Identify which cell holds the provided text, then report its [X, Y] central coordinate. 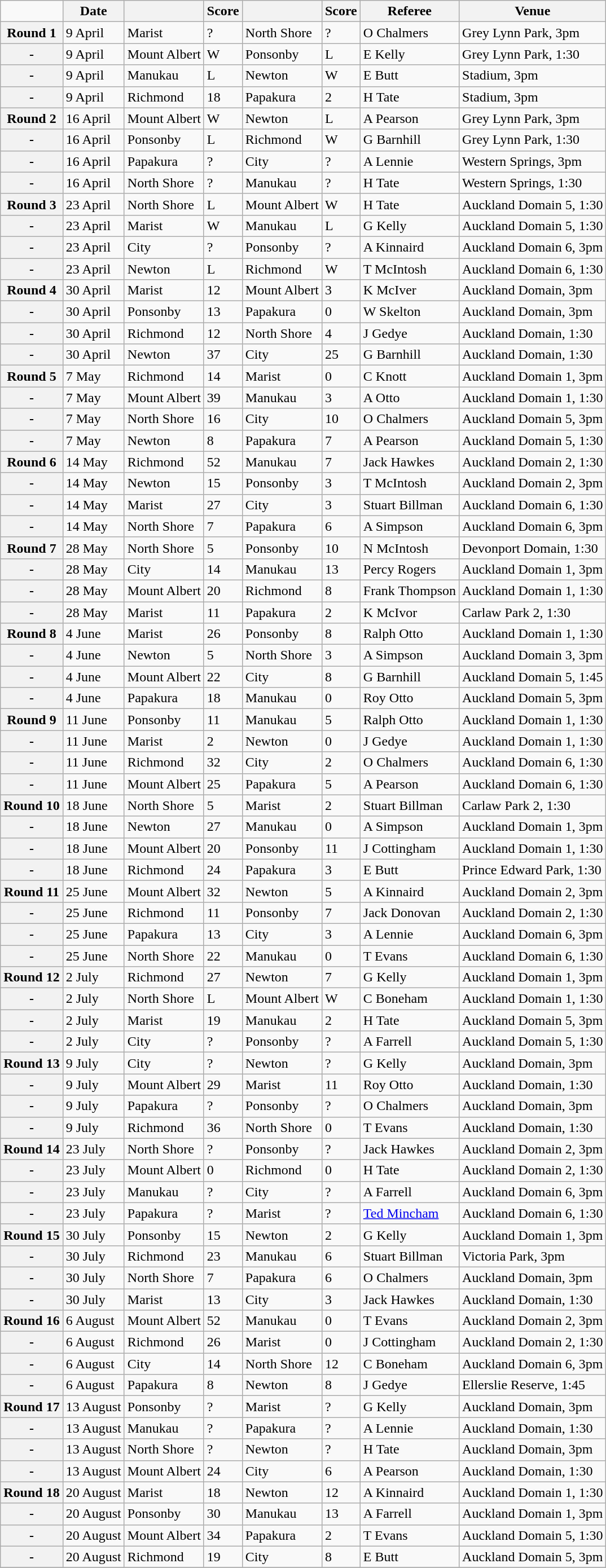
Round 3 [32, 204]
Victoria Park, 3pm [533, 1256]
36 [223, 1127]
Venue [533, 11]
Round 8 [32, 634]
Auckland Domain 3, 3pm [533, 655]
34 [223, 1535]
Round 15 [32, 1235]
Prince Edward Park, 1:30 [533, 870]
Auckland Domain 5, 1:45 [533, 677]
W Skelton [410, 312]
Round 9 [32, 720]
Round 7 [32, 548]
E Kelly [410, 54]
Round 6 [32, 462]
Percy Rogers [410, 569]
Frank Thompson [410, 591]
Ted Mincham [410, 1213]
Devonport Domain, 1:30 [533, 548]
Western Springs, 1:30 [533, 183]
29 [223, 1085]
C Knott [410, 376]
A Otto [410, 398]
Round 11 [32, 891]
39 [223, 398]
Round 5 [32, 376]
Round 14 [32, 1149]
Round 10 [32, 805]
K McIver [410, 290]
N McIntosh [410, 548]
37 [223, 355]
Western Springs, 3pm [533, 161]
Date [94, 11]
K McIvor [410, 612]
Round 1 [32, 33]
Round 12 [32, 977]
Referee [410, 11]
Round 18 [32, 1492]
4 [341, 333]
Ellerslie Reserve, 1:45 [533, 1385]
Jack Donovan [410, 913]
Round 17 [32, 1407]
30 [223, 1514]
16 [223, 419]
Round 13 [32, 1063]
Round 4 [32, 290]
Round 16 [32, 1321]
Round 2 [32, 118]
23 [223, 1256]
